Determine the (x, y) coordinate at the center of the cell enclosing the given text.  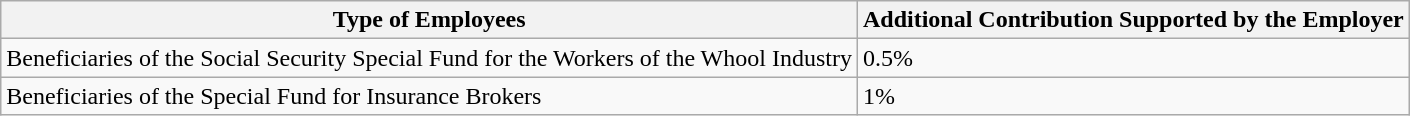
Beneficiaries of the Social Security Special Fund for the Workers of the Whool Industry (430, 58)
1% (1133, 96)
Type of Employees (430, 20)
Beneficiaries of the Special Fund for Insurance Brokers (430, 96)
0.5% (1133, 58)
Additional Contribution Supported by the Employer (1133, 20)
